Output the (X, Y) coordinate of the center of the cell containing the given text.  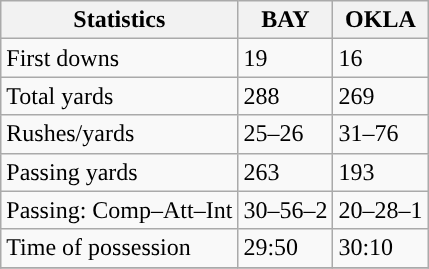
Rushes/yards (120, 134)
193 (380, 172)
First downs (120, 58)
31–76 (380, 134)
288 (286, 96)
25–26 (286, 134)
Passing yards (120, 172)
20–28–1 (380, 210)
Passing: Comp–Att–Int (120, 210)
29:50 (286, 248)
Statistics (120, 20)
16 (380, 58)
Total yards (120, 96)
269 (380, 96)
30:10 (380, 248)
19 (286, 58)
263 (286, 172)
Time of possession (120, 248)
OKLA (380, 20)
30–56–2 (286, 210)
BAY (286, 20)
